Determine the (X, Y) coordinate at the center of the cell enclosing the given text.  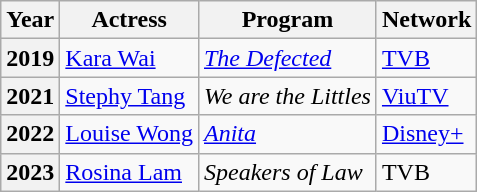
2023 (30, 172)
Actress (130, 20)
Disney+ (426, 134)
Year (30, 20)
We are the Littles (287, 96)
Kara Wai (130, 58)
Stephy Tang (130, 96)
Program (287, 20)
2022 (30, 134)
The Defected (287, 58)
Network (426, 20)
ViuTV (426, 96)
Rosina Lam (130, 172)
2021 (30, 96)
Anita (287, 134)
Louise Wong (130, 134)
2019 (30, 58)
Speakers of Law (287, 172)
